For the text-containing cell, return its midpoint in (X, Y) coordinate format. 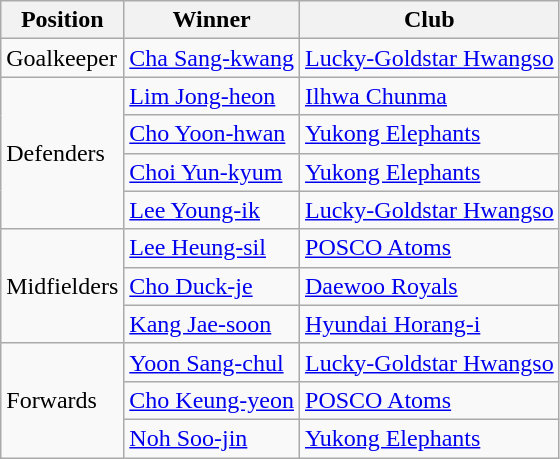
Lim Jong-heon (212, 96)
Position (62, 20)
Cho Duck-je (212, 286)
Cho Yoon-hwan (212, 134)
Hyundai Horang-i (430, 324)
Daewoo Royals (430, 286)
Yoon Sang-chul (212, 362)
Noh Soo-jin (212, 438)
Cho Keung-yeon (212, 400)
Winner (212, 20)
Forwards (62, 400)
Lee Heung-sil (212, 248)
Defenders (62, 153)
Midfielders (62, 286)
Cha Sang-kwang (212, 58)
Choi Yun-kyum (212, 172)
Club (430, 20)
Lee Young-ik (212, 210)
Kang Jae-soon (212, 324)
Goalkeeper (62, 58)
Ilhwa Chunma (430, 96)
